Scan for the cell matching the given text and deliver its [X, Y] coordinate at center. 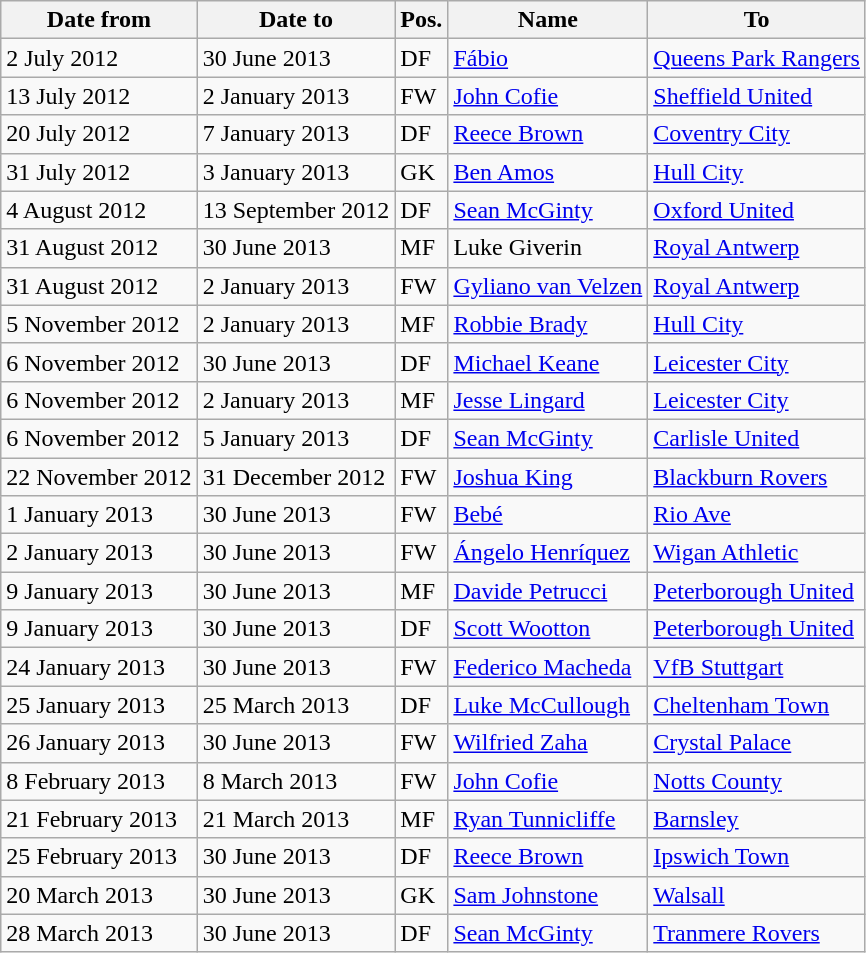
20 July 2012 [99, 134]
28 March 2013 [99, 933]
8 February 2013 [99, 781]
13 September 2012 [296, 210]
Oxford United [757, 210]
Wilfried Zaha [548, 743]
Ryan Tunnicliffe [548, 819]
Coventry City [757, 134]
Carlisle United [757, 438]
Robbie Brady [548, 324]
Sam Johnstone [548, 895]
VfB Stuttgart [757, 667]
Davide Petrucci [548, 591]
Name [548, 20]
25 March 2013 [296, 705]
22 November 2012 [99, 477]
Fábio [548, 58]
7 January 2013 [296, 134]
Date from [99, 20]
Luke Giverin [548, 248]
4 August 2012 [99, 210]
Bebé [548, 515]
Crystal Palace [757, 743]
3 January 2013 [296, 172]
20 March 2013 [99, 895]
Blackburn Rovers [757, 477]
Pos. [422, 20]
25 January 2013 [99, 705]
26 January 2013 [99, 743]
2 July 2012 [99, 58]
Scott Wootton [548, 629]
21 February 2013 [99, 819]
24 January 2013 [99, 667]
Michael Keane [548, 362]
5 November 2012 [99, 324]
Cheltenham Town [757, 705]
Jesse Lingard [548, 400]
Gyliano van Velzen [548, 286]
Notts County [757, 781]
1 January 2013 [99, 515]
Wigan Athletic [757, 553]
Tranmere Rovers [757, 933]
8 March 2013 [296, 781]
To [757, 20]
21 March 2013 [296, 819]
Date to [296, 20]
Rio Ave [757, 515]
13 July 2012 [99, 96]
Queens Park Rangers [757, 58]
25 February 2013 [99, 857]
Walsall [757, 895]
5 January 2013 [296, 438]
Ben Amos [548, 172]
31 December 2012 [296, 477]
Ipswich Town [757, 857]
Luke McCullough [548, 705]
Sheffield United [757, 96]
Ángelo Henríquez [548, 553]
Federico Macheda [548, 667]
31 July 2012 [99, 172]
Joshua King [548, 477]
Barnsley [757, 819]
